Determine the (x, y) coordinate at the center of the cell enclosing the given text.  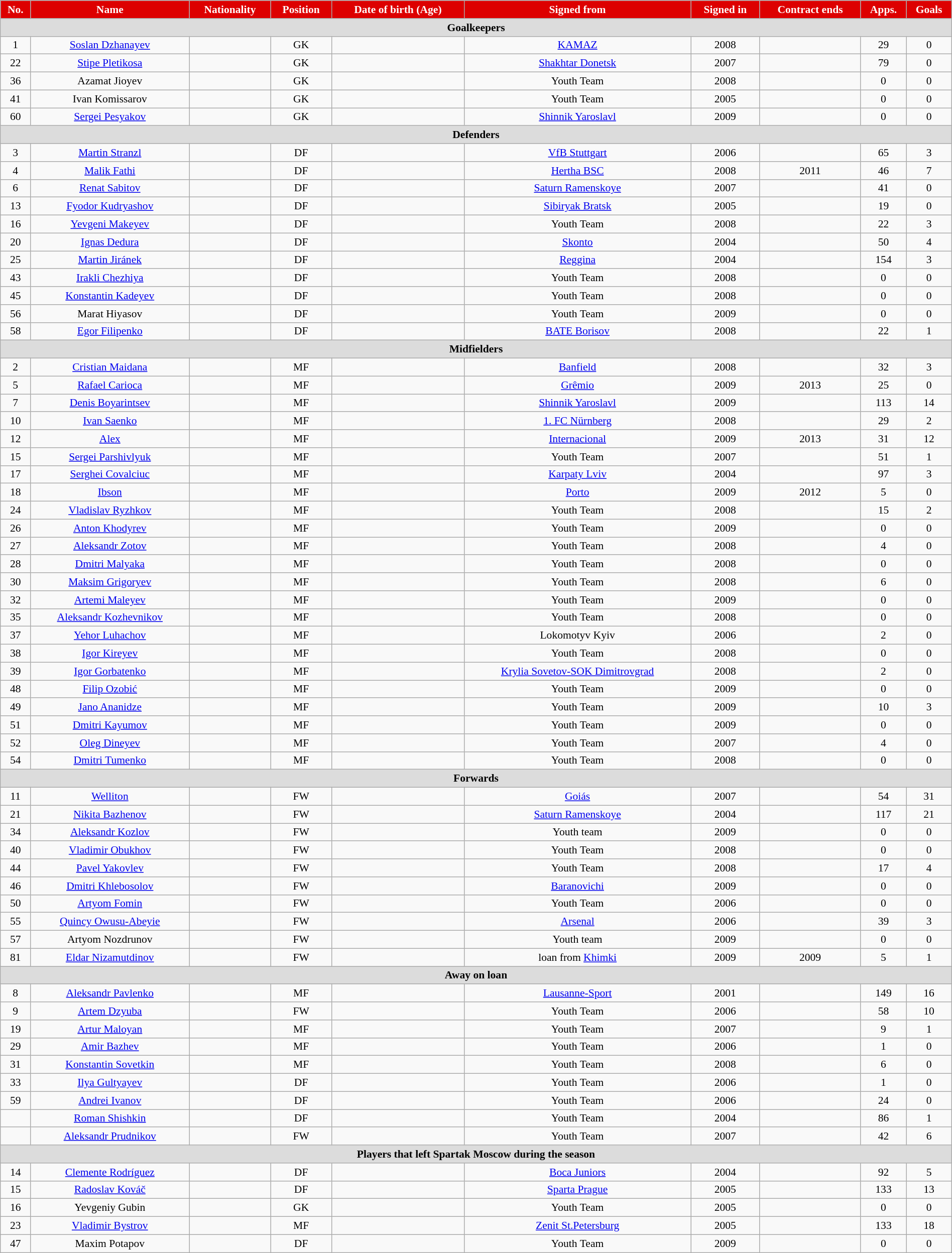
Skonto (577, 242)
Vladimir Obukhov (110, 850)
Oleg Dineyev (110, 743)
Artur Maloyan (110, 1029)
Serghei Covalciuc (110, 474)
Malik Fathi (110, 171)
Soslan Dzhanayev (110, 45)
Reggina (577, 260)
Date of birth (Age) (398, 10)
37 (16, 636)
Shakhtar Donetsk (577, 63)
65 (884, 153)
Forwards (476, 779)
38 (16, 654)
Aleksandr Kozlov (110, 832)
Amir Bazhev (110, 1047)
Irakli Chezhiya (110, 278)
Aleksandr Kozhevnikov (110, 617)
Lausanne-Sport (577, 993)
Goalkeepers (476, 28)
Igor Kireyev (110, 654)
45 (16, 296)
Martin Stranzl (110, 153)
60 (16, 117)
Internacional (577, 439)
Goiás (577, 797)
Hertha BSC (577, 171)
Arsenal (577, 922)
35 (16, 617)
56 (16, 314)
Alex (110, 439)
Porto (577, 492)
Players that left Spartak Moscow during the season (476, 1154)
Radoslav Kováč (110, 1190)
Goals (929, 10)
30 (16, 582)
Ilya Gultyayev (110, 1083)
Lokomotyv Kyiv (577, 636)
2012 (810, 492)
Egor Filipenko (110, 331)
Konstantin Kadeyev (110, 296)
Banfield (577, 367)
Ibson (110, 492)
BATE Borisov (577, 331)
86 (884, 1118)
49 (16, 707)
Maksim Grigoryev (110, 582)
Ignas Dedura (110, 242)
1. FC Nürnberg (577, 421)
92 (884, 1172)
97 (884, 474)
48 (16, 689)
Ivan Komissarov (110, 99)
Pavel Yakovlev (110, 868)
Fyodor Kudryashov (110, 206)
Anton Khodyrev (110, 528)
Krylia Sovetov-SOK Dimitrovgrad (577, 671)
Defenders (476, 135)
59 (16, 1100)
11 (16, 797)
Name (110, 10)
43 (16, 278)
55 (16, 922)
Vladimir Bystrov (110, 1226)
VfB Stuttgart (577, 153)
Yehor Luhachov (110, 636)
149 (884, 993)
44 (16, 868)
Sergei Pesyakov (110, 117)
52 (16, 743)
Away on loan (476, 975)
Zenit St.Petersburg (577, 1226)
Sparta Prague (577, 1190)
Denis Boyarintsev (110, 403)
8 (16, 993)
Roman Shishkin (110, 1118)
Aleksandr Zotov (110, 546)
Azamat Jioyev (110, 81)
34 (16, 832)
Aleksandr Pavlenko (110, 993)
Quincy Owusu-Abeyie (110, 922)
117 (884, 814)
Eldar Nizamutdinov (110, 957)
Jano Ananidze (110, 707)
Artyom Fomin (110, 904)
113 (884, 403)
Nikita Bazhenov (110, 814)
Filip Ozobić (110, 689)
57 (16, 940)
Yevgeni Makeyev (110, 224)
33 (16, 1083)
Dmitri Kayumov (110, 725)
Karpaty Lviv (577, 474)
Contract ends (810, 10)
No. (16, 10)
Baranovichi (577, 886)
28 (16, 564)
Dmitri Tumenko (110, 761)
Dmitri Khlebosolov (110, 886)
KAMAZ (577, 45)
47 (16, 1243)
Igor Gorbatenko (110, 671)
Signed in (725, 10)
Cristian Maidana (110, 367)
Vladislav Ryzhkov (110, 511)
Signed from (577, 10)
36 (16, 81)
Sergei Parshivlyuk (110, 457)
79 (884, 63)
Nationality (230, 10)
Apps. (884, 10)
Stipe Pletikosa (110, 63)
2001 (725, 993)
20 (16, 242)
23 (16, 1226)
Artemi Maleyev (110, 600)
Konstantin Sovetkin (110, 1065)
Sibiryak Bratsk (577, 206)
26 (16, 528)
Artyom Nozdrunov (110, 940)
Martin Jiránek (110, 260)
40 (16, 850)
loan from Khimki (577, 957)
Dmitri Malyaka (110, 564)
Boca Juniors (577, 1172)
Renat Sabitov (110, 188)
Marat Hiyasov (110, 314)
81 (16, 957)
Maxim Potapov (110, 1243)
Artem Dzyuba (110, 1011)
27 (16, 546)
Grêmio (577, 385)
Rafael Carioca (110, 385)
2011 (810, 171)
Position (301, 10)
42 (884, 1137)
Aleksandr Prudnikov (110, 1137)
Yevgeniy Gubin (110, 1208)
Midfielders (476, 349)
Welliton (110, 797)
154 (884, 260)
Andrei Ivanov (110, 1100)
Ivan Saenko (110, 421)
Clemente Rodríguez (110, 1172)
